Extract the (X, Y) coordinate from the center of the cell holding the provided text.  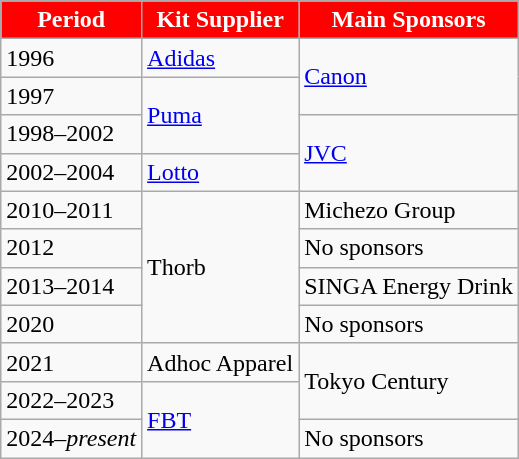
2022–2023 (72, 400)
SINGA Energy Drink (409, 286)
2020 (72, 324)
2002–2004 (72, 172)
2021 (72, 362)
Michezo Group (409, 210)
Tokyo Century (409, 381)
Canon (409, 77)
Kit Supplier (220, 20)
1997 (72, 96)
Thorb (220, 267)
1998–2002 (72, 134)
2013–2014 (72, 286)
Adhoc Apparel (220, 362)
2024–present (72, 438)
JVC (409, 153)
2010–2011 (72, 210)
Lotto (220, 172)
2012 (72, 248)
Main Sponsors (409, 20)
Puma (220, 115)
Adidas (220, 58)
Period (72, 20)
1996 (72, 58)
FBT (220, 419)
